Extract the [x, y] coordinate from the center of the cell holding the provided text.  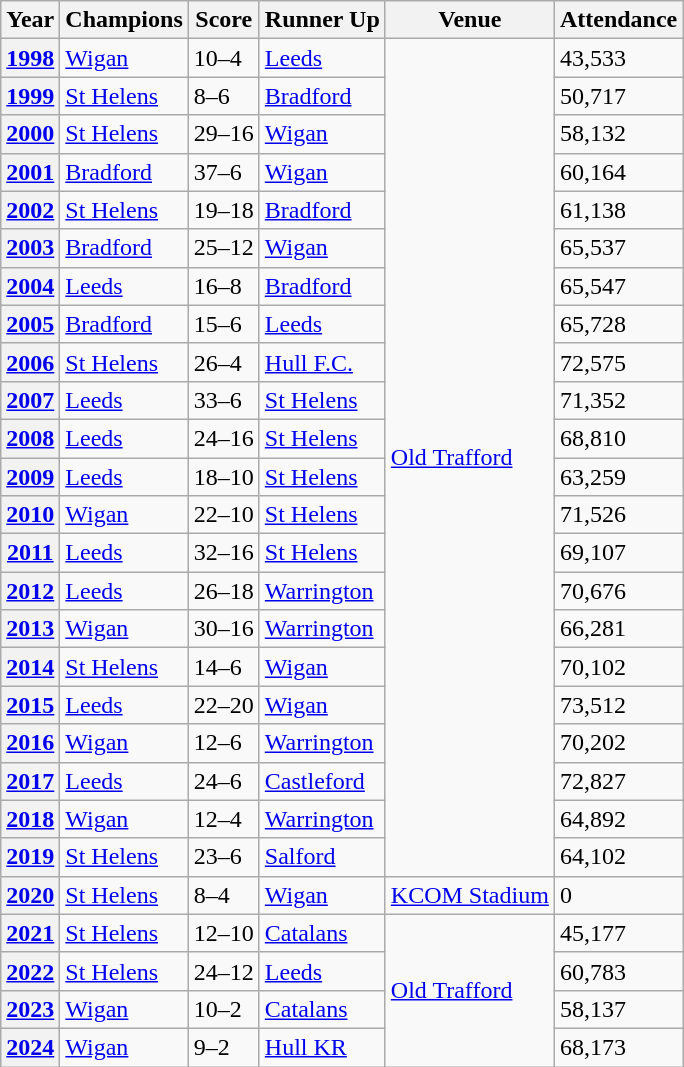
32–16 [224, 553]
Runner Up [322, 20]
2020 [30, 895]
12–6 [224, 743]
19–18 [224, 210]
22–10 [224, 515]
14–6 [224, 667]
71,352 [618, 400]
2012 [30, 591]
2005 [30, 324]
2021 [30, 933]
2000 [30, 134]
24–12 [224, 971]
Hull KR [322, 1047]
58,137 [618, 1009]
2017 [30, 781]
69,107 [618, 553]
24–16 [224, 438]
16–8 [224, 286]
2009 [30, 477]
2016 [30, 743]
12–4 [224, 819]
2022 [30, 971]
61,138 [618, 210]
30–16 [224, 629]
66,281 [618, 629]
1999 [30, 96]
18–10 [224, 477]
1998 [30, 58]
2015 [30, 705]
37–6 [224, 172]
10–2 [224, 1009]
26–18 [224, 591]
60,783 [618, 971]
2002 [30, 210]
8–6 [224, 96]
23–6 [224, 857]
64,102 [618, 857]
2018 [30, 819]
2006 [30, 362]
72,575 [618, 362]
60,164 [618, 172]
2010 [30, 515]
8–4 [224, 895]
KCOM Stadium [470, 895]
0 [618, 895]
Venue [470, 20]
58,132 [618, 134]
Hull F.C. [322, 362]
43,533 [618, 58]
2008 [30, 438]
2007 [30, 400]
2011 [30, 553]
12–10 [224, 933]
29–16 [224, 134]
15–6 [224, 324]
2014 [30, 667]
64,892 [618, 819]
Attendance [618, 20]
70,676 [618, 591]
2001 [30, 172]
Year [30, 20]
22–20 [224, 705]
2024 [30, 1047]
2004 [30, 286]
Score [224, 20]
65,728 [618, 324]
Champions [124, 20]
10–4 [224, 58]
9–2 [224, 1047]
26–4 [224, 362]
2013 [30, 629]
24–6 [224, 781]
2003 [30, 248]
63,259 [618, 477]
50,717 [618, 96]
70,102 [618, 667]
68,810 [618, 438]
2023 [30, 1009]
2019 [30, 857]
45,177 [618, 933]
70,202 [618, 743]
72,827 [618, 781]
65,537 [618, 248]
Salford [322, 857]
Castleford [322, 781]
65,547 [618, 286]
73,512 [618, 705]
25–12 [224, 248]
68,173 [618, 1047]
33–6 [224, 400]
71,526 [618, 515]
